Return the (X, Y) coordinate for the center point of the cell that contains the specified text.  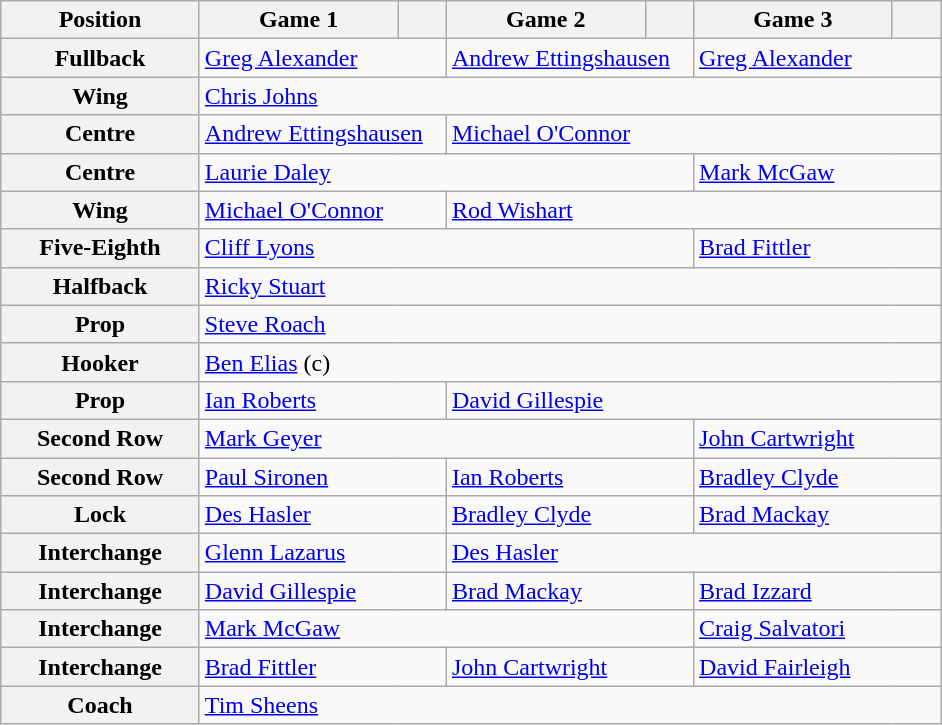
Rod Wishart (693, 210)
Craig Salvatori (818, 629)
Lock (100, 515)
Brad Izzard (818, 591)
Tim Sheens (570, 705)
Coach (100, 705)
Fullback (100, 58)
Mark Geyer (446, 438)
Paul Sironen (322, 477)
Cliff Lyons (446, 248)
Hooker (100, 362)
Chris Johns (570, 96)
Halfback (100, 286)
Game 2 (546, 20)
Ricky Stuart (570, 286)
Laurie Daley (446, 172)
Steve Roach (570, 324)
Five-Eighth (100, 248)
Game 1 (298, 20)
Glenn Lazarus (322, 553)
Game 3 (794, 20)
David Fairleigh (818, 667)
Ben Elias (c) (570, 362)
Position (100, 20)
